Pinpoint the cell where the given text exists, returning its (x, y) midpoint coordinate. 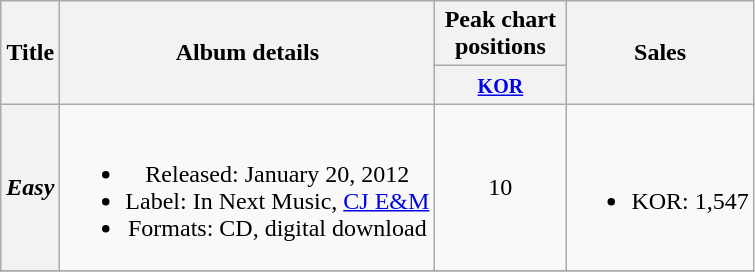
KOR: 1,547 (660, 188)
Album details (248, 52)
KOR (500, 85)
Title (30, 52)
Released: January 20, 2012Label: In Next Music, CJ E&MFormats: CD, digital download (248, 188)
10 (500, 188)
Sales (660, 52)
Easy (30, 188)
Peak chart positions (500, 34)
